Provide the [X, Y] coordinate of the cell's center where the given text is located.  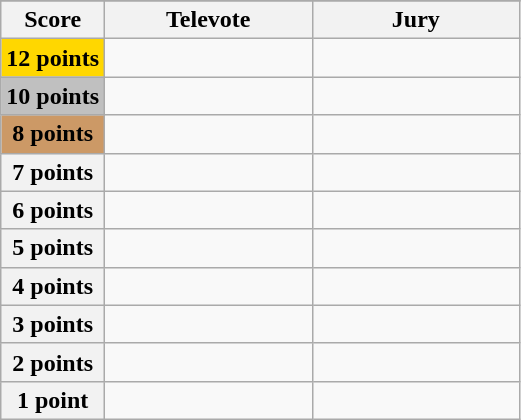
4 points [53, 286]
7 points [53, 172]
6 points [53, 210]
10 points [53, 96]
8 points [53, 134]
Score [53, 20]
5 points [53, 248]
1 point [53, 400]
2 points [53, 362]
Jury [416, 20]
Televote [209, 20]
3 points [53, 324]
12 points [53, 58]
